For the text-containing cell, return its midpoint in (x, y) coordinate format. 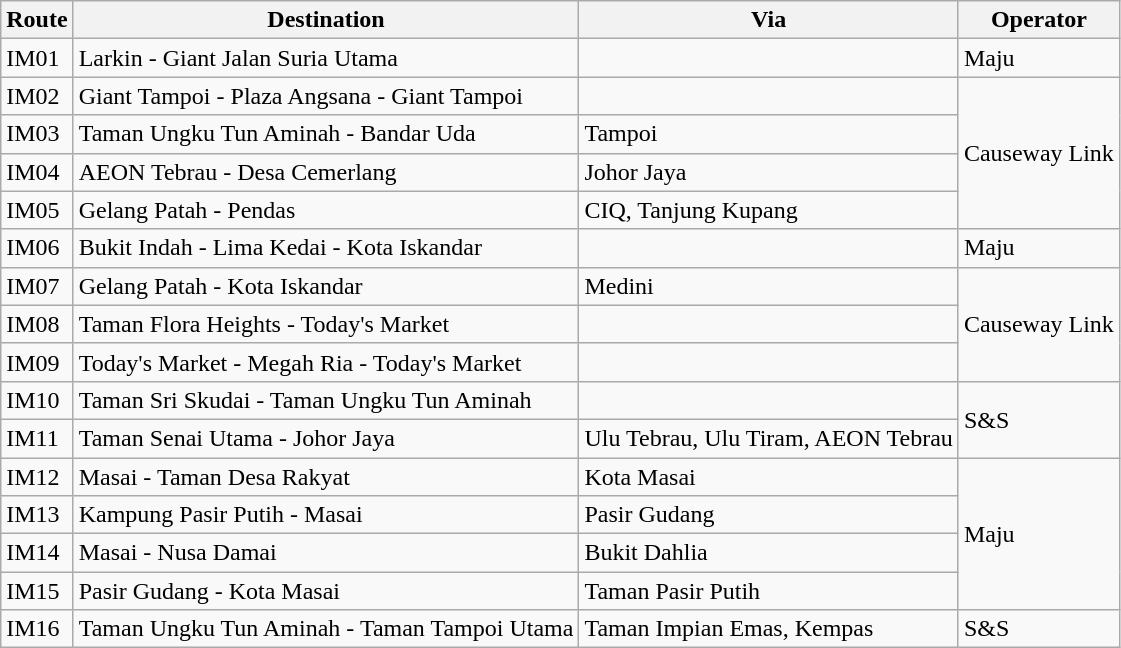
IM09 (37, 362)
Gelang Patah - Pendas (326, 210)
Today's Market - Megah Ria - Today's Market (326, 362)
Medini (768, 286)
Johor Jaya (768, 172)
CIQ, Tanjung Kupang (768, 210)
IM10 (37, 400)
IM03 (37, 134)
Taman Senai Utama - Johor Jaya (326, 438)
Bukit Indah - Lima Kedai - Kota Iskandar (326, 248)
Tampoi (768, 134)
Kota Masai (768, 477)
Pasir Gudang - Kota Masai (326, 591)
Destination (326, 20)
IM04 (37, 172)
Taman Pasir Putih (768, 591)
Taman Flora Heights - Today's Market (326, 324)
Ulu Tebrau, Ulu Tiram, AEON Tebrau (768, 438)
IM15 (37, 591)
Giant Tampoi - Plaza Angsana - Giant Tampoi (326, 96)
Pasir Gudang (768, 515)
Taman Impian Emas, Kempas (768, 629)
Kampung Pasir Putih - Masai (326, 515)
IM07 (37, 286)
IM05 (37, 210)
Masai - Nusa Damai (326, 553)
Larkin - Giant Jalan Suria Utama (326, 58)
IM06 (37, 248)
Taman Sri Skudai - Taman Ungku Tun Aminah (326, 400)
AEON Tebrau - Desa Cemerlang (326, 172)
IM11 (37, 438)
Masai - Taman Desa Rakyat (326, 477)
IM01 (37, 58)
Operator (1038, 20)
Gelang Patah - Kota Iskandar (326, 286)
IM14 (37, 553)
Taman Ungku Tun Aminah - Bandar Uda (326, 134)
IM02 (37, 96)
Taman Ungku Tun Aminah - Taman Tampoi Utama (326, 629)
IM13 (37, 515)
Bukit Dahlia (768, 553)
Via (768, 20)
IM08 (37, 324)
IM16 (37, 629)
IM12 (37, 477)
Route (37, 20)
